Locate the cell with the specified text and output its (x, y) center coordinate. 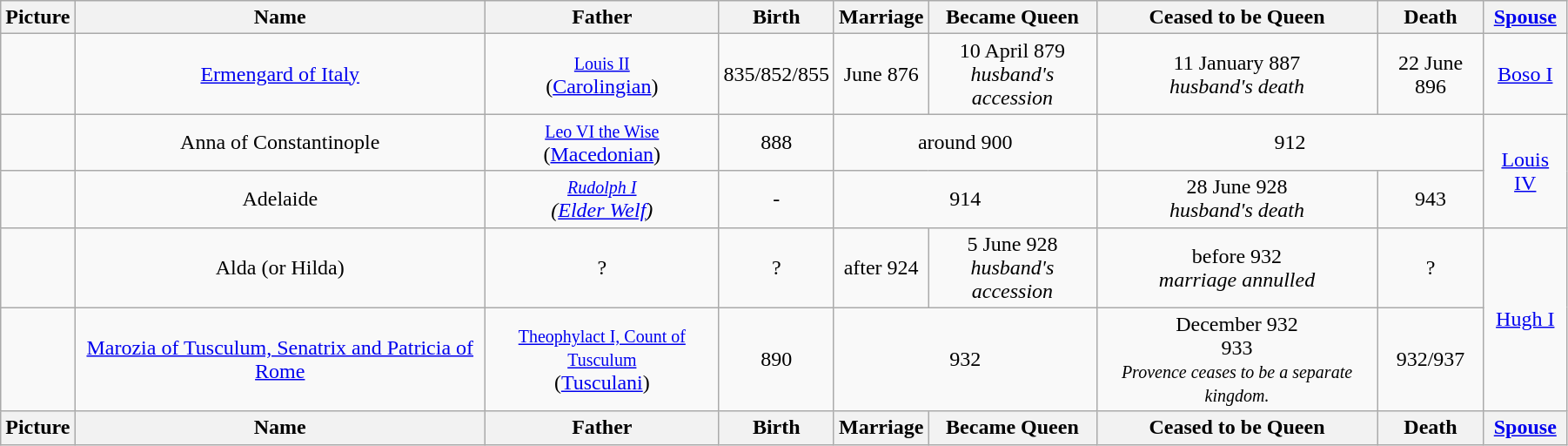
Alda (or Hilda) (280, 267)
835/852/855 (776, 74)
914 (965, 199)
Marozia of Tusculum, Senatrix and Patricia of Rome (280, 359)
before 932marriage annulled (1237, 267)
June 876 (881, 74)
932/937 (1431, 359)
around 900 (965, 143)
after 924 (881, 267)
Louis IV (1524, 171)
5 June 928husband's accession (1013, 267)
Theophylact I, Count of Tusculum(Tusculani) (602, 359)
890 (776, 359)
Leo VI the Wise(Macedonian) (602, 143)
912 (1290, 143)
Rudolph I(Elder Welf) (602, 199)
Hugh I (1524, 319)
Adelaide (280, 199)
28 June 928husband's death (1237, 199)
Ermengard of Italy (280, 74)
Anna of Constantinople (280, 143)
11 January 887husband's death (1237, 74)
10 April 879husband's accession (1013, 74)
December 932933 Provence ceases to be a separate kingdom. (1237, 359)
22 June 896 (1431, 74)
Boso I (1524, 74)
943 (1431, 199)
932 (965, 359)
- (776, 199)
888 (776, 143)
Louis II(Carolingian) (602, 74)
